Determine the [x, y] coordinate at the center of the cell enclosing the given text.  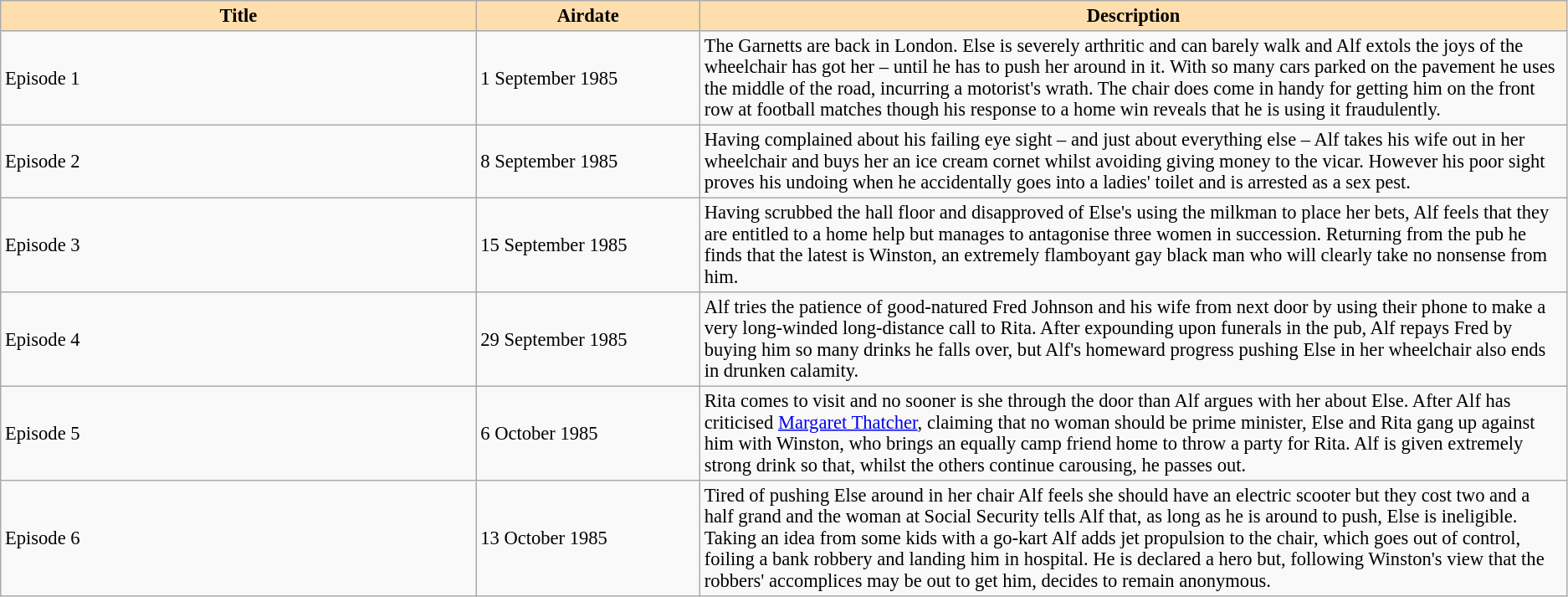
15 September 1985 [587, 244]
8 September 1985 [587, 161]
Airdate [587, 16]
Episode 6 [238, 538]
Episode 4 [238, 339]
13 October 1985 [587, 538]
Episode 2 [238, 161]
Title [238, 16]
Episode 5 [238, 433]
1 September 1985 [587, 78]
Episode 3 [238, 244]
Episode 1 [238, 78]
Description [1133, 16]
6 October 1985 [587, 433]
29 September 1985 [587, 339]
